For the text-containing cell, return its midpoint in [X, Y] coordinate format. 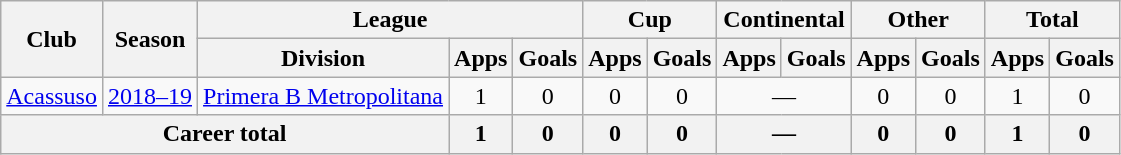
Division [324, 58]
Total [1052, 20]
League [390, 20]
Cup [650, 20]
Primera B Metropolitana [324, 96]
Career total [225, 134]
Continental [784, 20]
2018–19 [150, 96]
Season [150, 39]
Club [52, 39]
Other [918, 20]
Acassuso [52, 96]
